Return the [x, y] coordinate for the center point of the cell that contains the specified text.  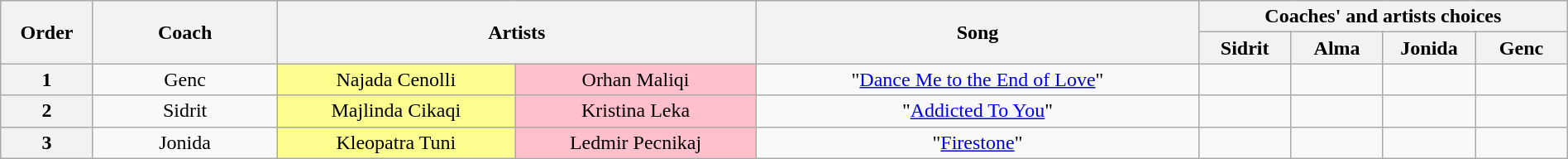
Majlinda Cikaqi [395, 111]
Artists [516, 32]
Kristina Leka [636, 111]
Order [46, 32]
"Dance Me to the End of Love" [978, 79]
2 [46, 111]
Song [978, 32]
Kleopatra Tuni [395, 142]
Coach [185, 32]
Orhan Maliqi [636, 79]
Najada Cenolli [395, 79]
3 [46, 142]
Ledmir Pecnikaj [636, 142]
Alma [1336, 48]
"Addicted To You" [978, 111]
Coaches' and artists choices [1383, 17]
1 [46, 79]
"Firestone" [978, 142]
